Extract the [x, y] coordinate from the center of the cell holding the provided text.  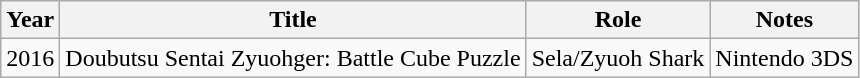
Title [293, 20]
Sela/Zyuoh Shark [618, 58]
Notes [784, 20]
Nintendo 3DS [784, 58]
2016 [30, 58]
Role [618, 20]
Doubutsu Sentai Zyuohger: Battle Cube Puzzle [293, 58]
Year [30, 20]
